For the text-containing cell, return its midpoint in (X, Y) coordinate format. 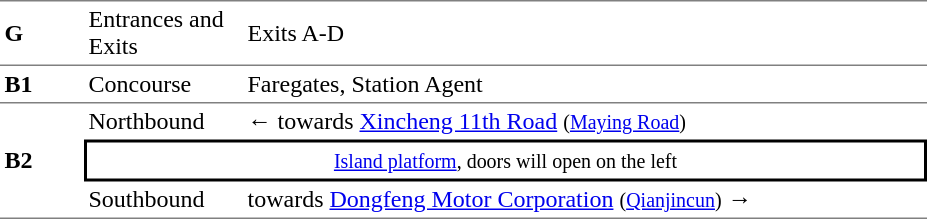
Island platform, doors will open on the left (506, 161)
B1 (42, 85)
Concourse (164, 85)
G (42, 33)
Northbound (164, 122)
← towards Xincheng 11th Road (Maying Road) (585, 122)
Faregates, Station Agent (585, 85)
Entrances and Exits (164, 33)
Exits A-D (585, 33)
